Scan for the cell matching the given text and deliver its (x, y) coordinate at center. 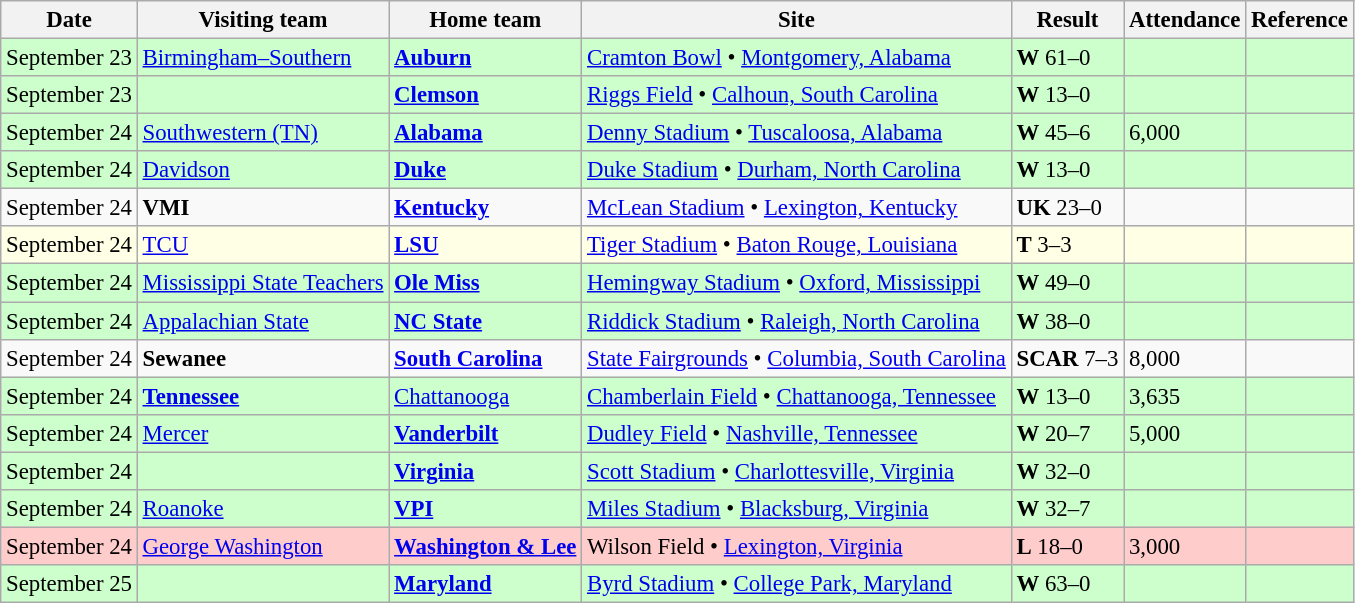
Davidson (263, 170)
Chattanooga (486, 396)
UK 23–0 (1067, 208)
South Carolina (486, 358)
Roanoke (263, 509)
Attendance (1185, 20)
W 32–0 (1067, 471)
Chamberlain Field • Chattanooga, Tennessee (796, 396)
Result (1067, 20)
LSU (486, 245)
Kentucky (486, 208)
T 3–3 (1067, 245)
State Fairgrounds • Columbia, South Carolina (796, 358)
W 63–0 (1067, 584)
Alabama (486, 133)
Cramton Bowl • Montgomery, Alabama (796, 58)
Wilson Field • Lexington, Virginia (796, 546)
6,000 (1185, 133)
TCU (263, 245)
Visiting team (263, 20)
Denny Stadium • Tuscaloosa, Alabama (796, 133)
W 38–0 (1067, 321)
Ole Miss (486, 283)
Clemson (486, 95)
Maryland (486, 584)
Birmingham–Southern (263, 58)
W 61–0 (1067, 58)
Miles Stadium • Blacksburg, Virginia (796, 509)
Byrd Stadium • College Park, Maryland (796, 584)
George Washington (263, 546)
W 32–7 (1067, 509)
Washington & Lee (486, 546)
McLean Stadium • Lexington, Kentucky (796, 208)
W 20–7 (1067, 433)
Date (69, 20)
3,000 (1185, 546)
Site (796, 20)
Mercer (263, 433)
L 18–0 (1067, 546)
Riddick Stadium • Raleigh, North Carolina (796, 321)
Appalachian State (263, 321)
Virginia (486, 471)
Duke (486, 170)
W 45–6 (1067, 133)
VPI (486, 509)
September 25 (69, 584)
Home team (486, 20)
Tennessee (263, 396)
Auburn (486, 58)
Tiger Stadium • Baton Rouge, Louisiana (796, 245)
W 49–0 (1067, 283)
NC State (486, 321)
Southwestern (TN) (263, 133)
Hemingway Stadium • Oxford, Mississippi (796, 283)
Riggs Field • Calhoun, South Carolina (796, 95)
Dudley Field • Nashville, Tennessee (796, 433)
Duke Stadium • Durham, North Carolina (796, 170)
3,635 (1185, 396)
5,000 (1185, 433)
8,000 (1185, 358)
Vanderbilt (486, 433)
SCAR 7–3 (1067, 358)
Reference (1300, 20)
VMI (263, 208)
Mississippi State Teachers (263, 283)
Scott Stadium • Charlottesville, Virginia (796, 471)
Sewanee (263, 358)
